Return the (x, y) coordinate for the center point of the cell that contains the specified text.  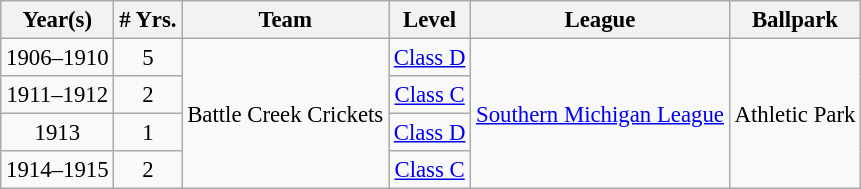
Team (286, 20)
Southern Michigan League (600, 114)
Ballpark (794, 20)
Athletic Park (794, 114)
1 (148, 133)
1911–1912 (58, 95)
Battle Creek Crickets (286, 114)
5 (148, 58)
League (600, 20)
Level (430, 20)
1914–1915 (58, 170)
# Yrs. (148, 20)
1913 (58, 133)
Year(s) (58, 20)
1906–1910 (58, 58)
